Search for the cell housing the specified text and yield its (X, Y) center coordinate. 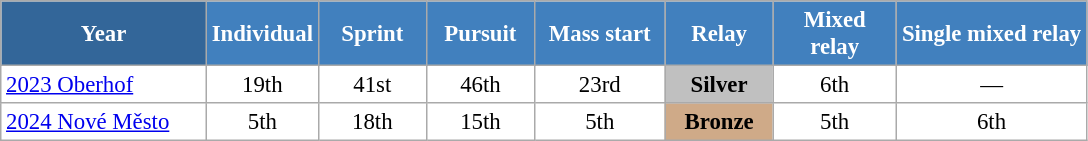
Mixed relay (834, 34)
— (992, 85)
Individual (262, 34)
Sprint (372, 34)
Relay (719, 34)
19th (262, 85)
15th (480, 122)
41st (372, 85)
Year (104, 34)
46th (480, 85)
2024 Nové Město (104, 122)
Single mixed relay (992, 34)
23rd (600, 85)
Silver (719, 85)
Mass start (600, 34)
18th (372, 122)
2023 Oberhof (104, 85)
Bronze (719, 122)
Pursuit (480, 34)
